From the cell containing the given text, extract its center point as [x, y] coordinate. 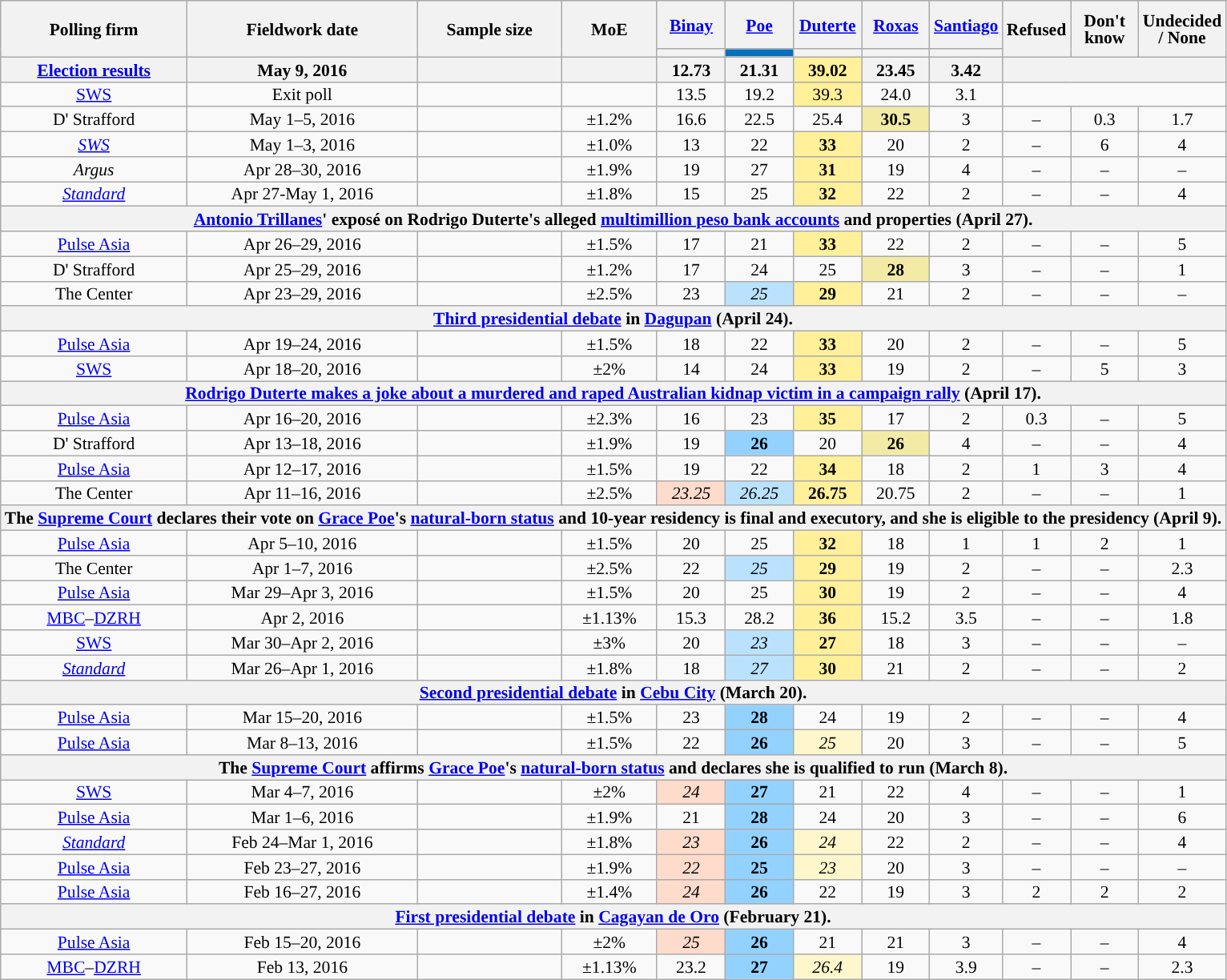
13 [690, 144]
26.75 [828, 493]
31 [828, 170]
Election results [95, 69]
3.42 [966, 69]
Argus [95, 170]
Apr 23–29, 2016 [303, 293]
23.2 [690, 967]
Apr 2, 2016 [303, 618]
Feb 15–20, 2016 [303, 942]
Exit poll [303, 94]
Second presidential debate in Cebu City (March 20). [613, 692]
15.3 [690, 618]
Mar 1–6, 2016 [303, 817]
Binay [690, 25]
28.2 [759, 618]
1.7 [1182, 120]
3.5 [966, 618]
Feb 24–Mar 1, 2016 [303, 842]
22.5 [759, 120]
Refused [1036, 29]
3.1 [966, 94]
Apr 18–20, 2016 [303, 368]
Duterte [828, 25]
Apr 27-May 1, 2016 [303, 194]
36 [828, 618]
Apr 28–30, 2016 [303, 170]
Poe [759, 25]
15 [690, 194]
Mar 30–Apr 2, 2016 [303, 642]
Apr 12–17, 2016 [303, 468]
May 1–5, 2016 [303, 120]
First presidential debate in Cagayan de Oro (February 21). [613, 918]
Apr 1–7, 2016 [303, 568]
Polling firm [95, 29]
34 [828, 468]
3.9 [966, 967]
39.02 [828, 69]
23.45 [895, 69]
Mar 8–13, 2016 [303, 743]
±1.4% [609, 892]
13.5 [690, 94]
Apr 5–10, 2016 [303, 543]
20.75 [895, 493]
30.5 [895, 120]
Roxas [895, 25]
±2.3% [609, 418]
Rodrigo Duterte makes a joke about a murdered and raped Australian kidnap victim in a campaign rally (April 17). [613, 394]
±1.0% [609, 144]
14 [690, 368]
26.25 [759, 493]
39.3 [828, 94]
Feb 16–27, 2016 [303, 892]
35 [828, 418]
May 1–3, 2016 [303, 144]
19.2 [759, 94]
May 9, 2016 [303, 69]
1.8 [1182, 618]
21.31 [759, 69]
MoE [609, 29]
Apr 13–18, 2016 [303, 444]
Feb 23–27, 2016 [303, 866]
16.6 [690, 120]
Undecided / None [1182, 29]
The Supreme Court affirms Grace Poe's natural-born status and declares she is qualified to run (March 8). [613, 767]
±3% [609, 642]
Mar 4–7, 2016 [303, 793]
Mar 15–20, 2016 [303, 717]
26.4 [828, 967]
Apr 25–29, 2016 [303, 269]
Fieldwork date [303, 29]
12.73 [690, 69]
15.2 [895, 618]
Apr 26–29, 2016 [303, 243]
25.4 [828, 120]
Sample size [489, 29]
Feb 13, 2016 [303, 967]
16 [690, 418]
Antonio Trillanes' exposé on Rodrigo Duterte's alleged multimillion peso bank accounts and properties (April 27). [613, 219]
Apr 19–24, 2016 [303, 344]
Apr 16–20, 2016 [303, 418]
23.25 [690, 493]
Santiago [966, 25]
Mar 26–Apr 1, 2016 [303, 668]
Third presidential debate in Dagupan (April 24). [613, 319]
Apr 11–16, 2016 [303, 493]
24.0 [895, 94]
Mar 29–Apr 3, 2016 [303, 592]
Don't know [1105, 29]
